Search for the cell housing the specified text and yield its (x, y) center coordinate. 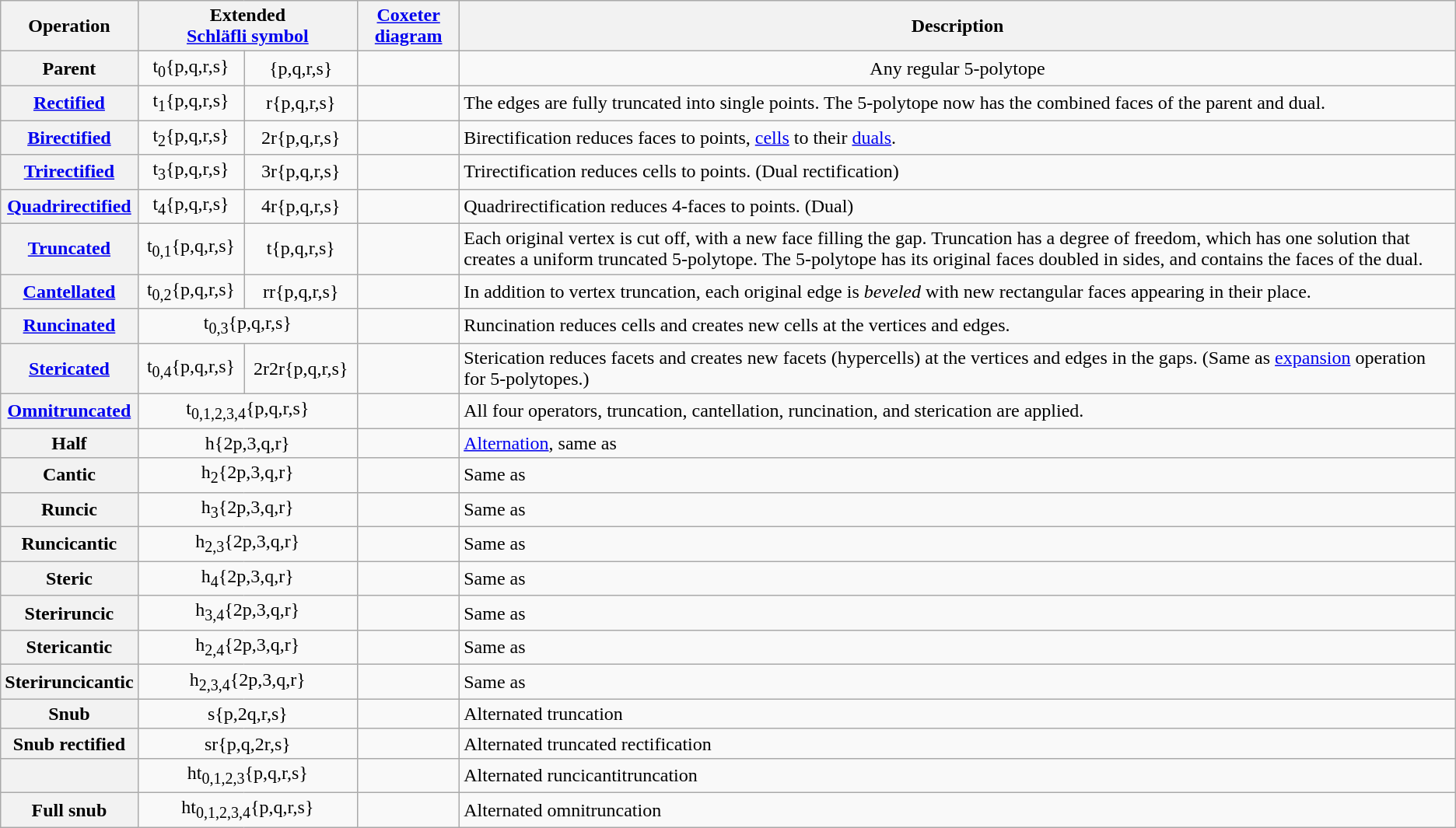
Alternated omnitruncation (958, 810)
t2{p,q,r,s} (191, 137)
t0,4{p,q,r,s} (191, 369)
Quadrirectification reduces 4-faces to points. (Dual) (958, 206)
Truncated (69, 249)
{p,q,r,s} (301, 68)
t0,1,2,3,4{p,q,r,s} (247, 411)
h2{2p,3,q,r} (247, 475)
4r{p,q,r,s} (301, 206)
Cantellated (69, 292)
Alternated runcicantitruncation (958, 775)
Any regular 5-polytope (958, 68)
Birectified (69, 137)
2r2r{p,q,r,s} (301, 369)
Stericantic (69, 647)
Runcic (69, 509)
h2,3,4{2p,3,q,r} (247, 682)
All four operators, truncation, cantellation, runcination, and sterication are applied. (958, 411)
h4{2p,3,q,r} (247, 578)
The edges are fully truncated into single points. The 5-polytope now has the combined faces of the parent and dual. (958, 103)
3r{p,q,r,s} (301, 172)
h2,4{2p,3,q,r} (247, 647)
t4{p,q,r,s} (191, 206)
Omnitruncated (69, 411)
Alternated truncated rectification (958, 743)
sr{p,q,2r,s} (247, 743)
Cantic (69, 475)
t0,1{p,q,r,s} (191, 249)
Steriruncicantic (69, 682)
Rectified (69, 103)
rr{p,q,r,s} (301, 292)
t0{p,q,r,s} (191, 68)
Snub rectified (69, 743)
Stericated (69, 369)
t3{p,q,r,s} (191, 172)
h2,3{2p,3,q,r} (247, 543)
t1{p,q,r,s} (191, 103)
Steriruncic (69, 613)
t{p,q,r,s} (301, 249)
In addition to vertex truncation, each original edge is beveled with new rectangular faces appearing in their place. (958, 292)
h{2p,3,q,r} (247, 443)
h3{2p,3,q,r} (247, 509)
t0,2{p,q,r,s} (191, 292)
ht0,1,2,3{p,q,r,s} (247, 775)
Steric (69, 578)
Half (69, 443)
Snub (69, 714)
t0,3{p,q,r,s} (247, 326)
Runcination reduces cells and creates new cells at the vertices and edges. (958, 326)
Sterication reduces facets and creates new facets (hypercells) at the vertices and edges in the gaps. (Same as expansion operation for 5-polytopes.) (958, 369)
Alternated truncation (958, 714)
h3,4{2p,3,q,r} (247, 613)
Trirectification reduces cells to points. (Dual rectification) (958, 172)
Coxeter diagram (409, 26)
ExtendedSchläfli symbol (247, 26)
ht0,1,2,3,4{p,q,r,s} (247, 810)
Quadrirectified (69, 206)
Operation (69, 26)
s{p,2q,r,s} (247, 714)
Birectification reduces faces to points, cells to their duals. (958, 137)
r{p,q,r,s} (301, 103)
Description (958, 26)
Full snub (69, 810)
Runcinated (69, 326)
2r{p,q,r,s} (301, 137)
Parent (69, 68)
Trirectified (69, 172)
Alternation, same as (958, 443)
Runcicantic (69, 543)
